Detect which cell encompasses the target text, then output its (x, y) center coordinate. 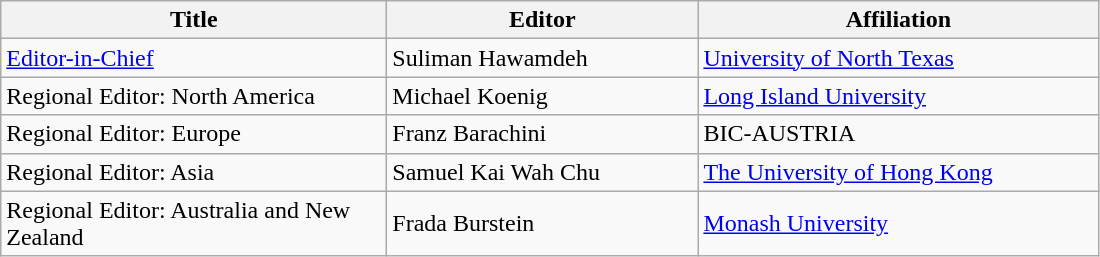
Regional Editor: North America (194, 96)
Editor-in-Chief (194, 58)
Monash University (898, 224)
Long Island University (898, 96)
Regional Editor: Australia and New Zealand (194, 224)
University of North Texas (898, 58)
Samuel Kai Wah Chu (542, 172)
Affiliation (898, 20)
Franz Barachini (542, 134)
The University of Hong Kong (898, 172)
Suliman Hawamdeh (542, 58)
Frada Burstein (542, 224)
Regional Editor: Asia (194, 172)
Regional Editor: Europe (194, 134)
Editor (542, 20)
Michael Koenig (542, 96)
Title (194, 20)
BIC-AUSTRIA (898, 134)
